Pinpoint the cell where the given text exists, returning its (x, y) midpoint coordinate. 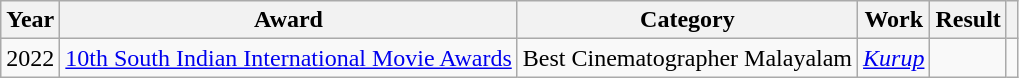
2022 (30, 58)
Best Cinematographer Malayalam (687, 58)
Kurup (894, 58)
Result (968, 20)
Year (30, 20)
Category (687, 20)
Work (894, 20)
10th South Indian International Movie Awards (288, 58)
Award (288, 20)
